Detect which cell encompasses the target text, then output its (X, Y) center coordinate. 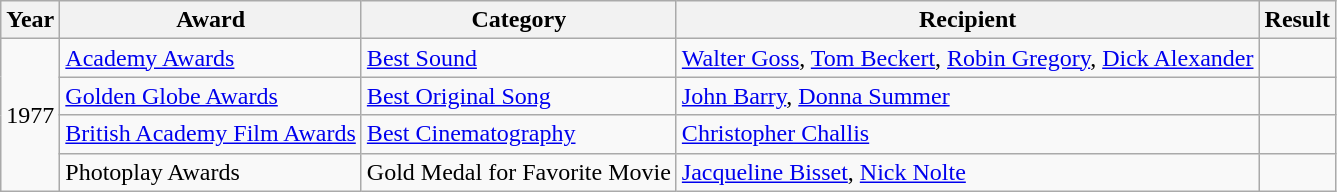
Best Sound (518, 58)
John Barry, Donna Summer (968, 96)
Category (518, 20)
Academy Awards (211, 58)
Golden Globe Awards (211, 96)
Christopher Challis (968, 134)
Jacqueline Bisset, Nick Nolte (968, 172)
Award (211, 20)
Recipient (968, 20)
Walter Goss, Tom Beckert, Robin Gregory, Dick Alexander (968, 58)
Year (30, 20)
Photoplay Awards (211, 172)
1977 (30, 115)
Best Original Song (518, 96)
Gold Medal for Favorite Movie (518, 172)
British Academy Film Awards (211, 134)
Best Cinematography (518, 134)
Result (1297, 20)
